Scan for the cell matching the given text and deliver its [X, Y] coordinate at center. 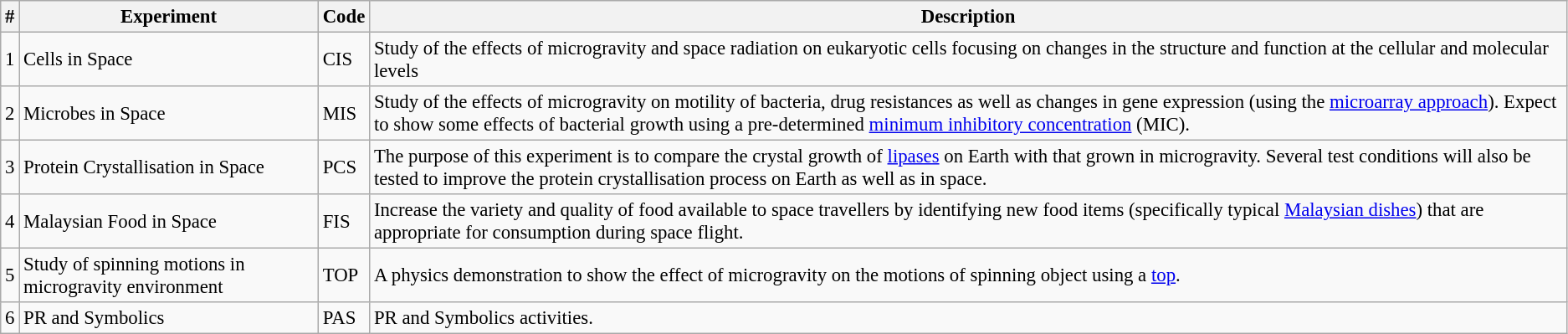
Protein Crystallisation in Space [169, 167]
# [10, 17]
Code [343, 17]
5 [10, 276]
A physics demonstration to show the effect of microgravity on the motions of spinning object using a top. [969, 276]
TOP [343, 276]
Microbes in Space [169, 114]
FIS [343, 221]
Cells in Space [169, 60]
CIS [343, 60]
PCS [343, 167]
3 [10, 167]
MIS [343, 114]
Description [969, 17]
2 [10, 114]
Study of spinning motions in microgravity environment [169, 276]
4 [10, 221]
1 [10, 60]
Malaysian Food in Space [169, 221]
Experiment [169, 17]
